Return the (x, y) coordinate for the center point of the cell that contains the specified text.  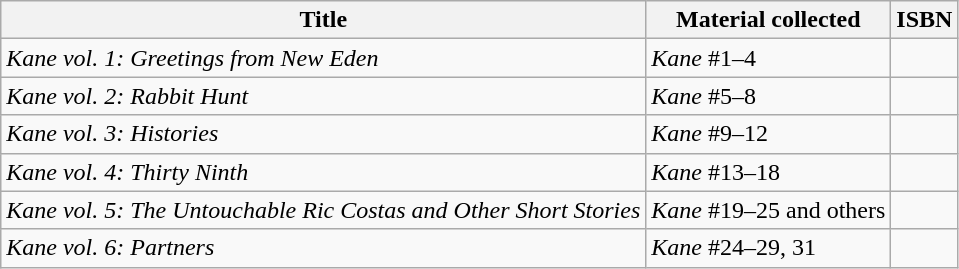
ISBN (924, 20)
Kane vol. 5: The Untouchable Ric Costas and Other Short Stories (324, 210)
Kane #13–18 (768, 172)
Kane vol. 6: Partners (324, 248)
Kane vol. 3: Histories (324, 134)
Kane vol. 4: Thirty Ninth (324, 172)
Kane #24–29, 31 (768, 248)
Kane #9–12 (768, 134)
Kane #1–4 (768, 58)
Kane vol. 2: Rabbit Hunt (324, 96)
Kane vol. 1: Greetings from New Eden (324, 58)
Title (324, 20)
Kane #19–25 and others (768, 210)
Material collected (768, 20)
Kane #5–8 (768, 96)
